Return [X, Y] of the center of cell containing provided text 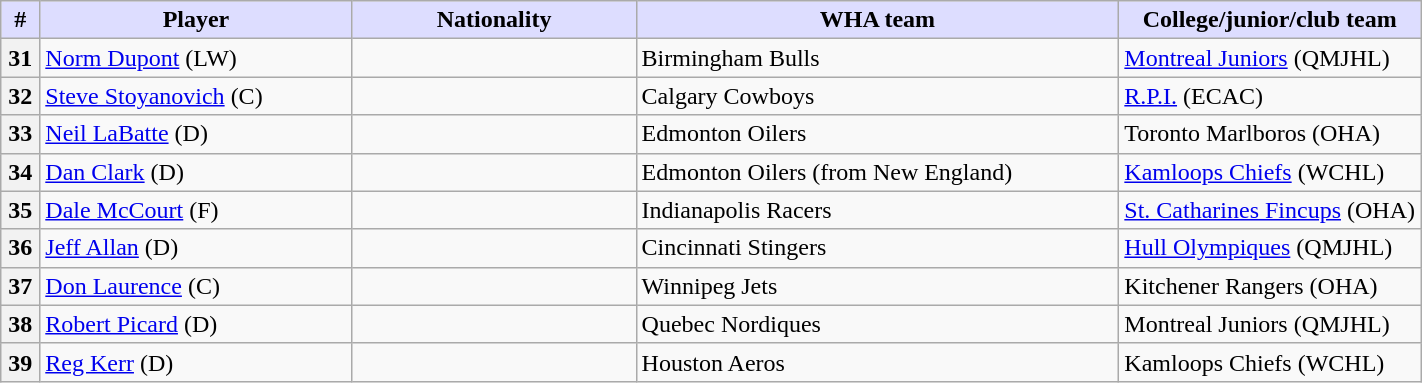
Don Laurence (C) [196, 286]
Quebec Nordiques [878, 324]
33 [20, 134]
35 [20, 210]
Reg Kerr (D) [196, 362]
Steve Stoyanovich (C) [196, 96]
Edmonton Oilers [878, 134]
39 [20, 362]
St. Catharines Fincups (OHA) [1270, 210]
Robert Picard (D) [196, 324]
Hull Olympiques (QMJHL) [1270, 248]
Kitchener Rangers (OHA) [1270, 286]
32 [20, 96]
Dan Clark (D) [196, 172]
Indianapolis Racers [878, 210]
Calgary Cowboys [878, 96]
38 [20, 324]
Neil LaBatte (D) [196, 134]
34 [20, 172]
36 [20, 248]
Cincinnati Stingers [878, 248]
College/junior/club team [1270, 20]
Edmonton Oilers (from New England) [878, 172]
R.P.I. (ECAC) [1270, 96]
37 [20, 286]
Toronto Marlboros (OHA) [1270, 134]
Houston Aeros [878, 362]
# [20, 20]
Player [196, 20]
Dale McCourt (F) [196, 210]
Birmingham Bulls [878, 58]
Winnipeg Jets [878, 286]
Nationality [494, 20]
Norm Dupont (LW) [196, 58]
31 [20, 58]
WHA team [878, 20]
Jeff Allan (D) [196, 248]
